Locate the cell with the specified text and output its (X, Y) center coordinate. 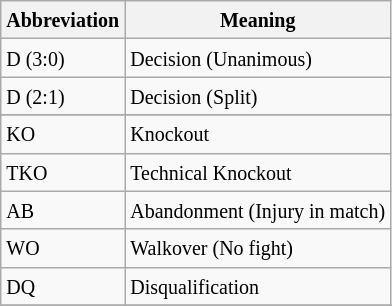
Technical Knockout (258, 172)
TKO (63, 172)
AB (63, 210)
Abandonment (Injury in match) (258, 210)
WO (63, 248)
Decision (Unanimous) (258, 58)
Disqualification (258, 286)
KO (63, 134)
D (2:1) (63, 96)
Abbreviation (63, 20)
Walkover (No fight) (258, 248)
DQ (63, 286)
Meaning (258, 20)
D (3:0) (63, 58)
Knockout (258, 134)
Decision (Split) (258, 96)
